Search for the cell housing the specified text and yield its [X, Y] center coordinate. 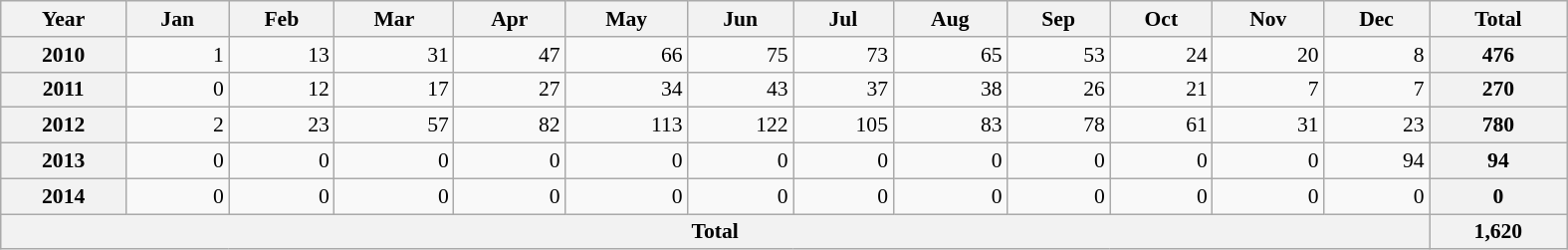
61 [1161, 125]
1,620 [1499, 232]
Dec [1377, 19]
270 [1499, 90]
13 [282, 55]
65 [950, 55]
78 [1059, 125]
57 [394, 125]
May [627, 19]
24 [1161, 55]
113 [627, 125]
Feb [282, 19]
37 [843, 90]
2012 [64, 125]
53 [1059, 55]
83 [950, 125]
2011 [64, 90]
17 [394, 90]
20 [1268, 55]
Apr [510, 19]
82 [510, 125]
2014 [64, 196]
Jan [177, 19]
Sep [1059, 19]
105 [843, 125]
2013 [64, 161]
73 [843, 55]
1 [177, 55]
38 [950, 90]
66 [627, 55]
Jun [741, 19]
27 [510, 90]
476 [1499, 55]
Aug [950, 19]
26 [1059, 90]
Nov [1268, 19]
2 [177, 125]
21 [1161, 90]
Oct [1161, 19]
Mar [394, 19]
47 [510, 55]
780 [1499, 125]
43 [741, 90]
8 [1377, 55]
Year [64, 19]
34 [627, 90]
12 [282, 90]
2010 [64, 55]
75 [741, 55]
Jul [843, 19]
122 [741, 125]
